Detect which cell encompasses the target text, then output its (x, y) center coordinate. 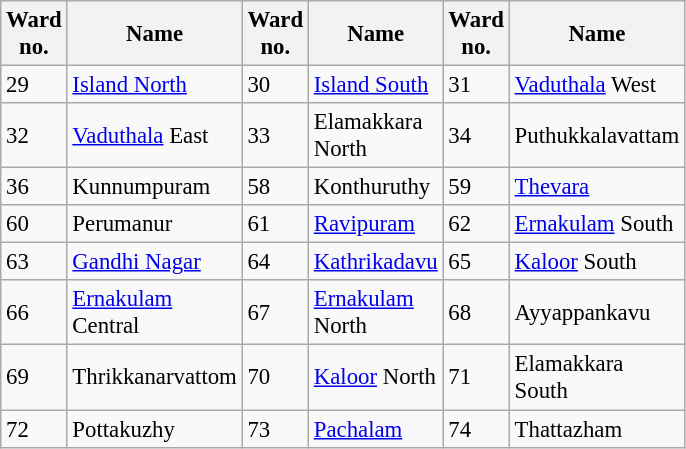
Thevara (596, 187)
Kaloor North (376, 378)
30 (275, 85)
64 (275, 262)
36 (34, 187)
Elamakkara South (596, 378)
Kunnumpuram (154, 187)
73 (275, 429)
Ernakulam Central (154, 312)
Vaduthala West (596, 85)
Elamakkara North (376, 136)
Thattazham (596, 429)
71 (476, 378)
Island South (376, 85)
Puthukkalavattam (596, 136)
Ayyappankavu (596, 312)
59 (476, 187)
74 (476, 429)
Pachalam (376, 429)
60 (34, 224)
33 (275, 136)
Pottakuzhy (154, 429)
Kaloor South (596, 262)
Ravipuram (376, 224)
32 (34, 136)
Perumanur (154, 224)
69 (34, 378)
67 (275, 312)
Thrikkanarvattom (154, 378)
63 (34, 262)
34 (476, 136)
68 (476, 312)
62 (476, 224)
Gandhi Nagar (154, 262)
58 (275, 187)
70 (275, 378)
61 (275, 224)
Ernakulam South (596, 224)
Konthuruthy (376, 187)
Ernakulam North (376, 312)
72 (34, 429)
Vaduthala East (154, 136)
29 (34, 85)
65 (476, 262)
Island North (154, 85)
31 (476, 85)
66 (34, 312)
Kathrikadavu (376, 262)
